From the cell containing the given text, extract its center point as [x, y] coordinate. 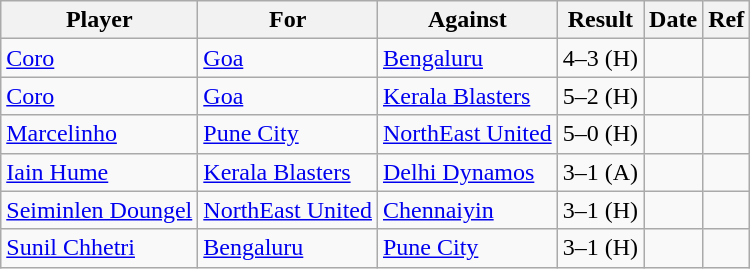
Chennaiyin [467, 210]
Delhi Dynamos [467, 172]
Date [674, 20]
4–3 (H) [600, 58]
For [288, 20]
3–1 (A) [600, 172]
Sunil Chhetri [100, 248]
Result [600, 20]
Player [100, 20]
Marcelinho [100, 134]
5–0 (H) [600, 134]
Seiminlen Doungel [100, 210]
Ref [726, 20]
Against [467, 20]
5–2 (H) [600, 96]
Iain Hume [100, 172]
